Provide the [x, y] coordinate of the cell's center where the given text is located.  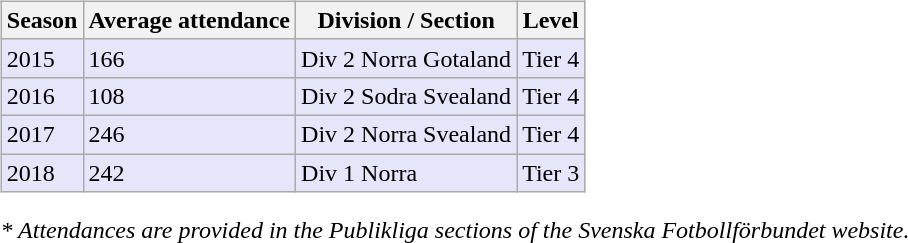
Tier 3 [551, 173]
Average attendance [190, 20]
Level [551, 20]
Div 1 Norra [406, 173]
2015 [42, 58]
Division / Section [406, 20]
2016 [42, 96]
Season [42, 20]
108 [190, 96]
Div 2 Norra Gotaland [406, 58]
2018 [42, 173]
2017 [42, 134]
Div 2 Sodra Svealand [406, 96]
Div 2 Norra Svealand [406, 134]
242 [190, 173]
246 [190, 134]
166 [190, 58]
